Pinpoint the cell where the given text exists, returning its (x, y) midpoint coordinate. 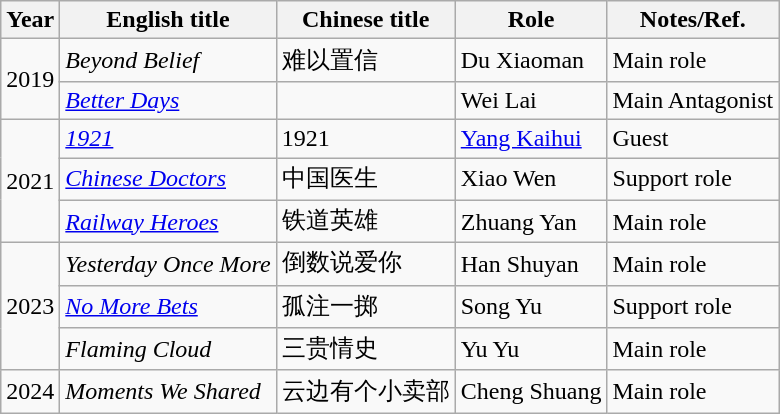
孤注一掷 (366, 306)
Yang Kaihui (531, 138)
2024 (30, 392)
Chinese Doctors (168, 180)
Year (30, 20)
Role (531, 20)
Yu Yu (531, 350)
铁道英雄 (366, 222)
Han Shuyan (531, 264)
Better Days (168, 100)
Moments We Shared (168, 392)
难以置信 (366, 60)
2019 (30, 80)
English title (168, 20)
Beyond Belief (168, 60)
Yesterday Once More (168, 264)
中国医生 (366, 180)
Notes/Ref. (693, 20)
三贵情史 (366, 350)
Flaming Cloud (168, 350)
2023 (30, 307)
Wei Lai (531, 100)
Cheng Shuang (531, 392)
Xiao Wen (531, 180)
No More Bets (168, 306)
Main Antagonist (693, 100)
Zhuang Yan (531, 222)
Railway Heroes (168, 222)
Song Yu (531, 306)
2021 (30, 180)
Du Xiaoman (531, 60)
Guest (693, 138)
倒数说爱你 (366, 264)
Chinese title (366, 20)
云边有个小卖部 (366, 392)
